For the text-containing cell, return its midpoint in (x, y) coordinate format. 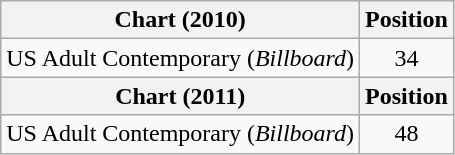
34 (407, 58)
Chart (2011) (180, 96)
Chart (2010) (180, 20)
48 (407, 134)
